Output the [x, y] coordinate of the center of the cell containing the given text.  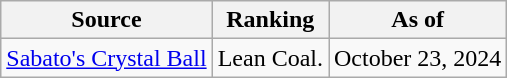
October 23, 2024 [417, 58]
Source [106, 20]
Lean Coal. [270, 58]
As of [417, 20]
Ranking [270, 20]
Sabato's Crystal Ball [106, 58]
